For the text-containing cell, return its midpoint in (x, y) coordinate format. 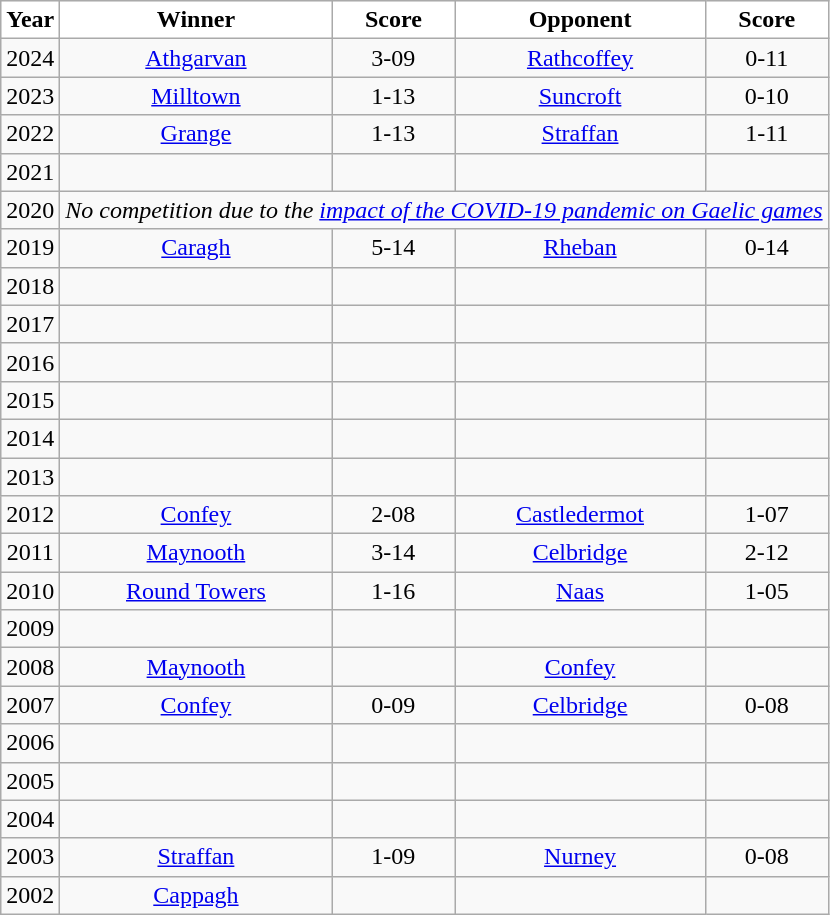
1-16 (394, 591)
Rathcoffey (580, 58)
Round Towers (196, 591)
Athgarvan (196, 58)
2005 (30, 781)
0-09 (394, 705)
2013 (30, 477)
2007 (30, 705)
2003 (30, 857)
Cappagh (196, 895)
0-14 (766, 248)
2-12 (766, 553)
1-05 (766, 591)
2002 (30, 895)
2004 (30, 819)
2023 (30, 96)
No competition due to the impact of the COVID-19 pandemic on Gaelic games (444, 210)
Milltown (196, 96)
Naas (580, 591)
Nurney (580, 857)
2008 (30, 667)
2016 (30, 362)
2017 (30, 324)
2012 (30, 515)
2006 (30, 743)
2022 (30, 134)
2019 (30, 248)
2014 (30, 438)
5-14 (394, 248)
1-09 (394, 857)
3-09 (394, 58)
Year (30, 20)
2018 (30, 286)
0-10 (766, 96)
Opponent (580, 20)
Castledermot (580, 515)
1-11 (766, 134)
Suncroft (580, 96)
Winner (196, 20)
2011 (30, 553)
2009 (30, 629)
Rheban (580, 248)
Grange (196, 134)
2-08 (394, 515)
2021 (30, 172)
2010 (30, 591)
2024 (30, 58)
2020 (30, 210)
1-07 (766, 515)
2015 (30, 400)
Caragh (196, 248)
3-14 (394, 553)
0-11 (766, 58)
